Return [x, y] of the center of cell containing provided text 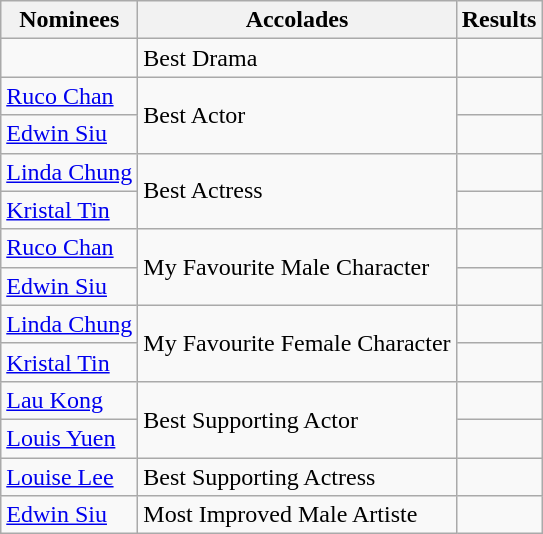
Accolades [297, 20]
Results [499, 20]
My Favourite Female Character [297, 343]
Best Actress [297, 191]
Louise Lee [70, 477]
Best Drama [297, 58]
My Favourite Male Character [297, 267]
Lau Kong [70, 400]
Nominees [70, 20]
Most Improved Male Artiste [297, 515]
Best Supporting Actor [297, 419]
Best Supporting Actress [297, 477]
Louis Yuen [70, 438]
Best Actor [297, 115]
